Output the (X, Y) coordinate of the center of the cell containing the given text.  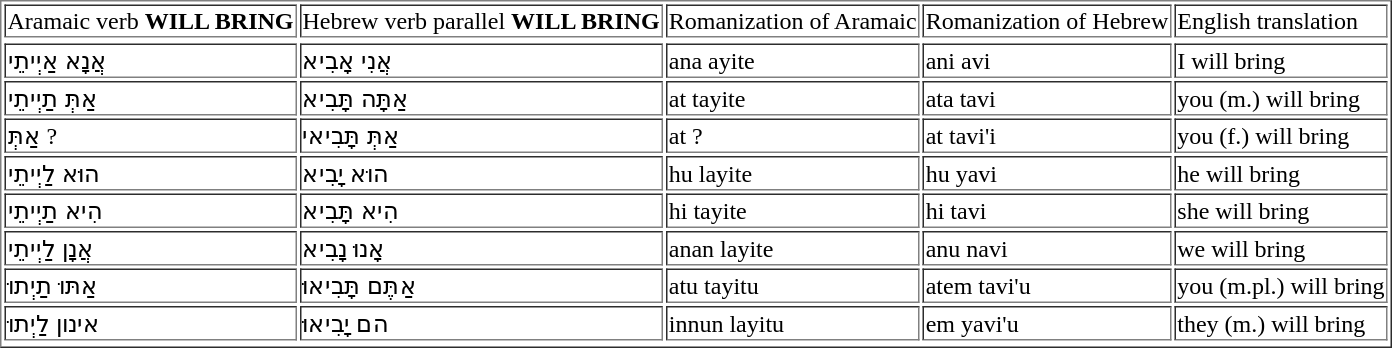
he will bring (1280, 173)
הם יָבִיאוּ (480, 323)
we will bring (1280, 248)
Romanization of Aramaic (793, 20)
אֲנִי אָבִיא (480, 61)
she will bring (1280, 211)
ata tavi (1048, 98)
אַתְּ תָּבִיאי (480, 135)
אָנוּ נָבִיא (480, 248)
atem tavi'u (1048, 285)
הִיא תַיְיתֵי (150, 211)
הִיא תָּבִיא (480, 211)
anu navi (1048, 248)
אֲנָא אַיְיתֵי (150, 61)
you (m.) will bring (1280, 98)
אַתּוּ תַיְתוּ (150, 285)
anan layite (793, 248)
Hebrew verb parallel WILL BRING (480, 20)
English translation (1280, 20)
אַתְּ ? (150, 135)
אַתֶּם תָּבִיאוּ (480, 285)
הוּא לַיְיתֵי (150, 173)
ana ayite (793, 61)
em yavi'u (1048, 323)
you (f.) will bring (1280, 135)
at tavi'i (1048, 135)
innun layitu (793, 323)
הוּא יָבִיא (480, 173)
Romanization of Hebrew (1048, 20)
at tayite (793, 98)
they (m.) will bring (1280, 323)
at ? (793, 135)
אַתָּה תָּבִיא (480, 98)
I will bring (1280, 61)
hu layite (793, 173)
hi tavi (1048, 211)
אינון לַיְתוּ (150, 323)
hi tayite (793, 211)
אַתְּ תַיְיתֵי (150, 98)
Aramaic verb WILL BRING (150, 20)
hu yavi (1048, 173)
אֲנָן לַיְיתֵי (150, 248)
ani avi (1048, 61)
atu tayitu (793, 285)
you (m.pl.) will bring (1280, 285)
